Extract the [X, Y] coordinate from the center of the cell holding the provided text.  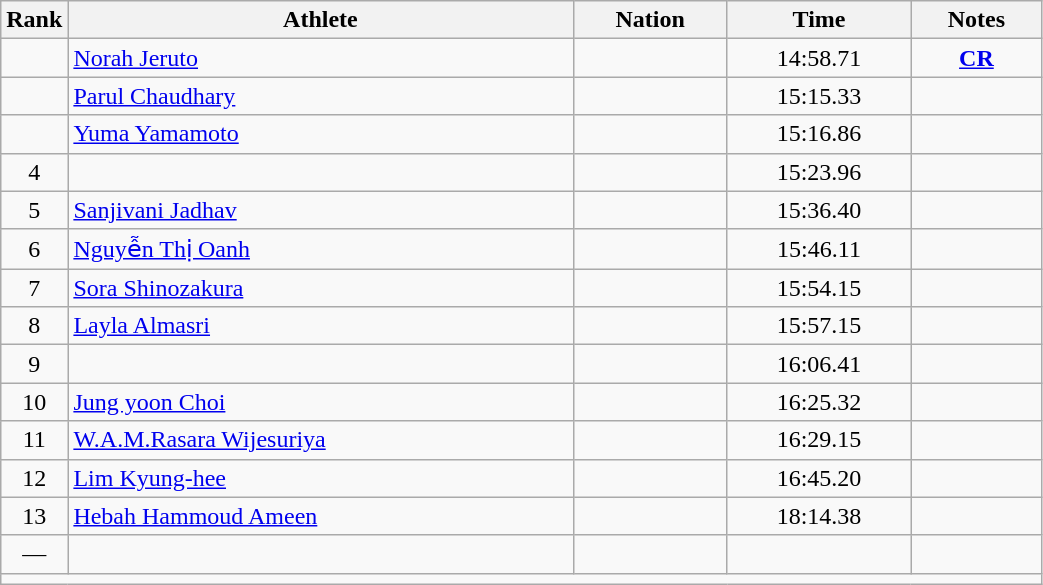
Nguyễn Thị Oanh [320, 249]
5 [34, 210]
Nation [650, 20]
16:29.15 [819, 440]
16:25.32 [819, 402]
Notes [976, 20]
15:23.96 [819, 172]
15:57.15 [819, 326]
15:46.11 [819, 249]
Parul Chaudhary [320, 96]
7 [34, 288]
Sora Shinozakura [320, 288]
W.A.M.Rasara Wijesuriya [320, 440]
8 [34, 326]
13 [34, 516]
Hebah Hammoud Ameen [320, 516]
— [34, 554]
12 [34, 478]
CR [976, 58]
18:14.38 [819, 516]
Lim Kyung-hee [320, 478]
9 [34, 364]
10 [34, 402]
15:36.40 [819, 210]
Layla Almasri [320, 326]
Yuma Yamamoto [320, 134]
Sanjivani Jadhav [320, 210]
15:16.86 [819, 134]
Norah Jeruto [320, 58]
4 [34, 172]
16:45.20 [819, 478]
Time [819, 20]
16:06.41 [819, 364]
11 [34, 440]
Rank [34, 20]
Athlete [320, 20]
6 [34, 249]
15:15.33 [819, 96]
Jung yoon Choi [320, 402]
14:58.71 [819, 58]
15:54.15 [819, 288]
